Return (x, y) of the center of cell containing provided text 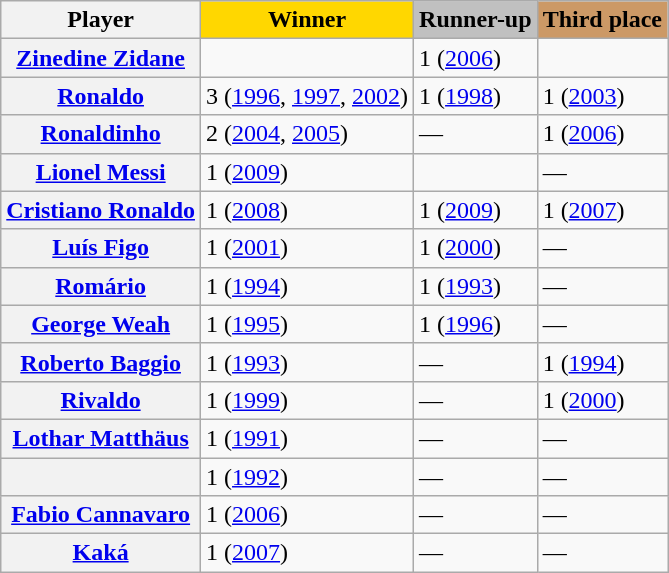
Winner (308, 20)
Cristiano Ronaldo (101, 210)
2 (2004, 2005) (308, 134)
Player (101, 20)
Lothar Matthäus (101, 438)
Kaká (101, 553)
Ronaldinho (101, 134)
Roberto Baggio (101, 362)
1 (2008) (308, 210)
Lionel Messi (101, 172)
1 (1992) (308, 477)
Third place (602, 20)
Ronaldo (101, 96)
1 (1999) (308, 400)
Zinedine Zidane (101, 58)
1 (1996) (476, 324)
1 (1991) (308, 438)
3 (1996, 1997, 2002) (308, 96)
Fabio Cannavaro (101, 515)
1 (1998) (476, 96)
Luís Figo (101, 248)
1 (2003) (602, 96)
Rivaldo (101, 400)
George Weah (101, 324)
1 (1995) (308, 324)
Romário (101, 286)
Runner-up (476, 20)
1 (2001) (308, 248)
